Provide the [x, y] coordinate of the cell's center where the given text is located.  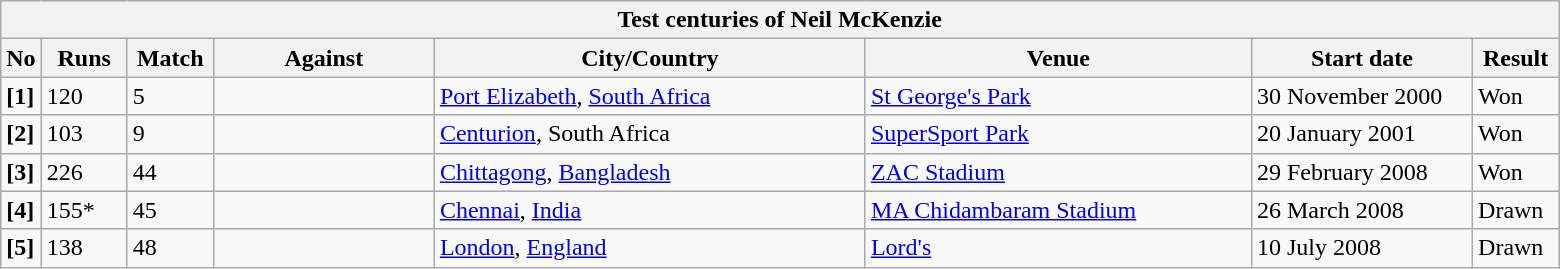
103 [84, 134]
Chittagong, Bangladesh [650, 172]
Runs [84, 58]
26 March 2008 [1362, 210]
9 [170, 134]
120 [84, 96]
Start date [1362, 58]
20 January 2001 [1362, 134]
[4] [21, 210]
29 February 2008 [1362, 172]
London, England [650, 248]
Venue [1058, 58]
Against [324, 58]
138 [84, 248]
10 July 2008 [1362, 248]
30 November 2000 [1362, 96]
155* [84, 210]
5 [170, 96]
[3] [21, 172]
Result [1516, 58]
Chennai, India [650, 210]
226 [84, 172]
City/Country [650, 58]
St George's Park [1058, 96]
Centurion, South Africa [650, 134]
[1] [21, 96]
45 [170, 210]
Port Elizabeth, South Africa [650, 96]
Test centuries of Neil McKenzie [780, 20]
48 [170, 248]
No [21, 58]
ZAC Stadium [1058, 172]
SuperSport Park [1058, 134]
MA Chidambaram Stadium [1058, 210]
[5] [21, 248]
[2] [21, 134]
Match [170, 58]
44 [170, 172]
Lord's [1058, 248]
